Pinpoint the cell where the given text exists, returning its (x, y) midpoint coordinate. 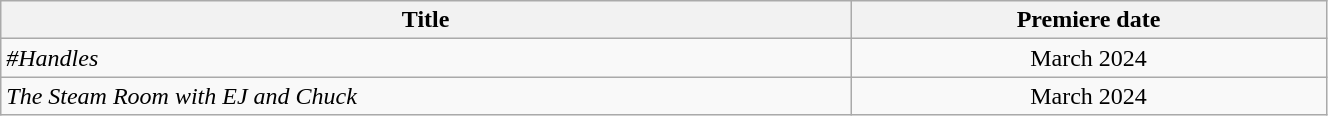
Title (426, 20)
The Steam Room with EJ and Chuck (426, 96)
#Handles (426, 58)
Premiere date (1089, 20)
